Pinpoint the cell where the given text exists, returning its (X, Y) midpoint coordinate. 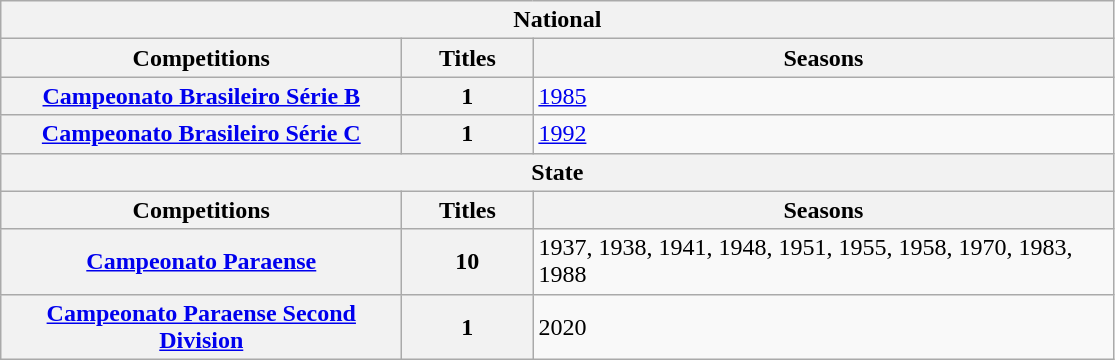
Campeonato Brasileiro Série B (202, 96)
2020 (824, 326)
1985 (824, 96)
State (558, 172)
Campeonato Paraense Second Division (202, 326)
1937, 1938, 1941, 1948, 1951, 1955, 1958, 1970, 1983, 1988 (824, 262)
Campeonato Brasileiro Série C (202, 134)
10 (468, 262)
Campeonato Paraense (202, 262)
1992 (824, 134)
National (558, 20)
